Capture the cell that displays the provided text and extract its (X, Y) central coordinate. 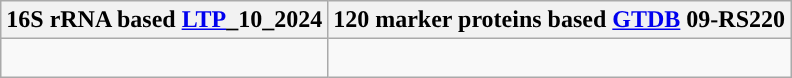
120 marker proteins based GTDB 09-RS220 (560, 20)
16S rRNA based LTP_10_2024 (164, 20)
